Output the [X, Y] coordinate of the center of the cell containing the given text.  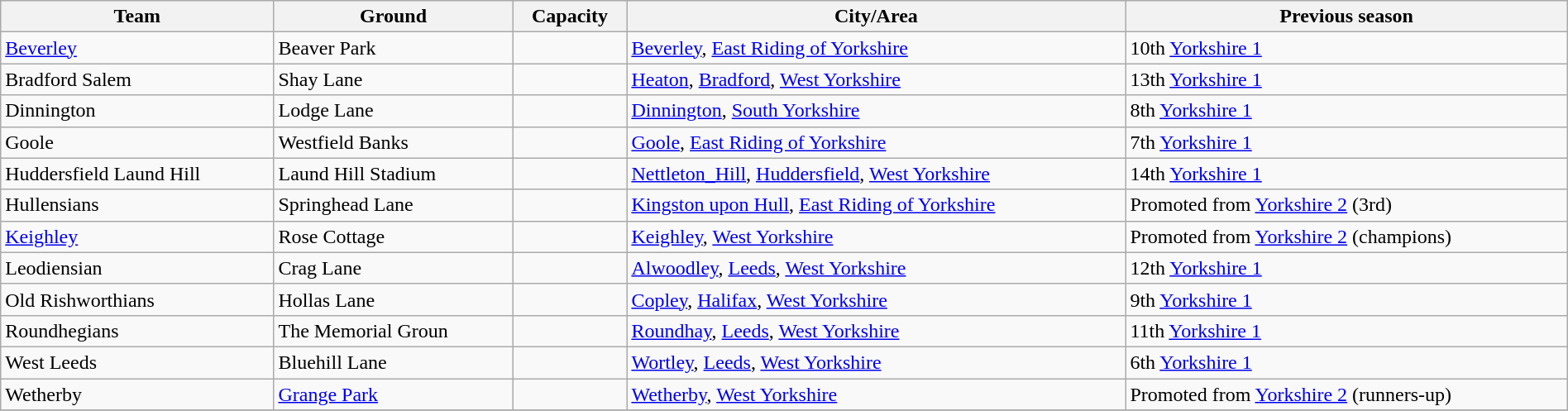
City/Area [877, 17]
Promoted from Yorkshire 2 (runners-up) [1346, 394]
The Memorial Groun [394, 331]
Promoted from Yorkshire 2 (3rd) [1346, 205]
Kingston upon Hull, East Riding of Yorkshire [877, 205]
Beverley, East Riding of Yorkshire [877, 48]
Promoted from Yorkshire 2 (champions) [1346, 237]
Wetherby, West Yorkshire [877, 394]
Capacity [570, 17]
Previous season [1346, 17]
Springhead Lane [394, 205]
11th Yorkshire 1 [1346, 331]
8th Yorkshire 1 [1346, 111]
Keighley [137, 237]
West Leeds [137, 362]
Dinnington [137, 111]
Copley, Halifax, West Yorkshire [877, 299]
Shay Lane [394, 79]
Laund Hill Stadium [394, 174]
Lodge Lane [394, 111]
7th Yorkshire 1 [1346, 142]
14th Yorkshire 1 [1346, 174]
12th Yorkshire 1 [1346, 268]
Alwoodley, Leeds, West Yorkshire [877, 268]
Grange Park [394, 394]
Bradford Salem [137, 79]
9th Yorkshire 1 [1346, 299]
Roundhay, Leeds, West Yorkshire [877, 331]
Roundhegians [137, 331]
Crag Lane [394, 268]
Wortley, Leeds, West Yorkshire [877, 362]
Westfield Banks [394, 142]
Wetherby [137, 394]
Hollas Lane [394, 299]
Bluehill Lane [394, 362]
Hullensians [137, 205]
Dinnington, South Yorkshire [877, 111]
Goole, East Riding of Yorkshire [877, 142]
13th Yorkshire 1 [1346, 79]
Keighley, West Yorkshire [877, 237]
Old Rishworthians [137, 299]
Nettleton_Hill, Huddersfield, West Yorkshire [877, 174]
Goole [137, 142]
Heaton, Bradford, West Yorkshire [877, 79]
Huddersfield Laund Hill [137, 174]
Beaver Park [394, 48]
6th Yorkshire 1 [1346, 362]
Ground [394, 17]
Leodiensian [137, 268]
Rose Cottage [394, 237]
Team [137, 17]
Beverley [137, 48]
10th Yorkshire 1 [1346, 48]
